Identify which cell holds the provided text, then report its (x, y) central coordinate. 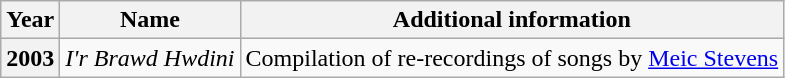
I'r Brawd Hwdini (150, 58)
Name (150, 20)
Compilation of re-recordings of songs by Meic Stevens (512, 58)
2003 (30, 58)
Additional information (512, 20)
Year (30, 20)
